Extract the (X, Y) coordinate from the center of the cell holding the provided text.  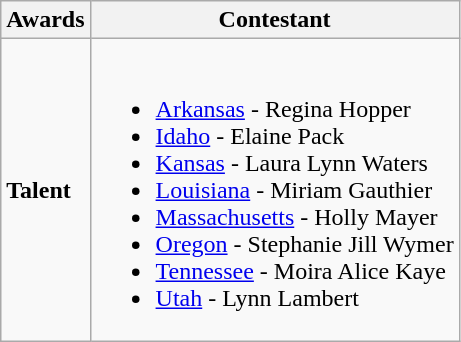
Talent (46, 190)
Contestant (274, 20)
Awards (46, 20)
